Determine the [x, y] coordinate at the center of the cell enclosing the given text.  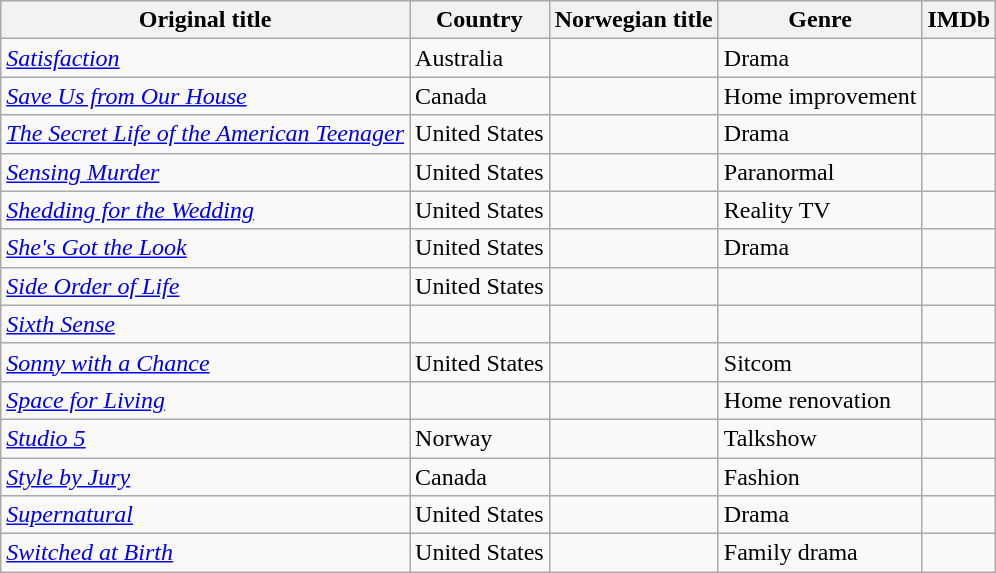
Australia [480, 58]
Norway [480, 438]
Sonny with a Chance [206, 362]
Studio 5 [206, 438]
Style by Jury [206, 477]
Satisfaction [206, 58]
Paranormal [820, 172]
Home renovation [820, 400]
Home improvement [820, 96]
Space for Living [206, 400]
Switched at Birth [206, 553]
Save Us from Our House [206, 96]
Original title [206, 20]
Supernatural [206, 515]
Country [480, 20]
Norwegian title [634, 20]
Sixth Sense [206, 324]
She's Got the Look [206, 248]
Sitcom [820, 362]
Talkshow [820, 438]
Reality TV [820, 210]
Fashion [820, 477]
The Secret Life of the American Teenager [206, 134]
Side Order of Life [206, 286]
IMDb [959, 20]
Genre [820, 20]
Family drama [820, 553]
Shedding for the Wedding [206, 210]
Sensing Murder [206, 172]
